Extract the (x, y) coordinate from the center of the cell holding the provided text.  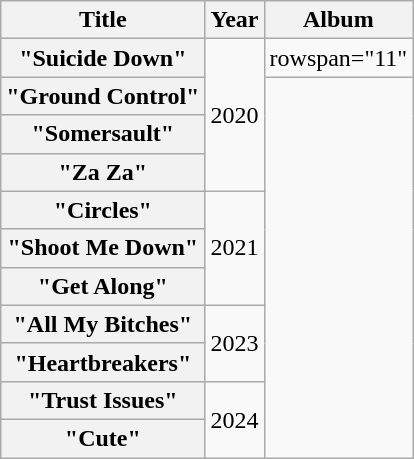
Title (103, 20)
2021 (234, 248)
"Suicide Down" (103, 58)
"Get Along" (103, 286)
"All My Bitches" (103, 324)
2020 (234, 115)
"Somersault" (103, 134)
"Shoot Me Down" (103, 248)
2024 (234, 419)
"Za Za" (103, 172)
Year (234, 20)
rowspan="11" (338, 58)
"Cute" (103, 438)
"Trust Issues" (103, 400)
"Heartbreakers" (103, 362)
"Circles" (103, 210)
"Ground Control" (103, 96)
2023 (234, 343)
Album (338, 20)
